Scan for the cell matching the given text and deliver its [x, y] coordinate at center. 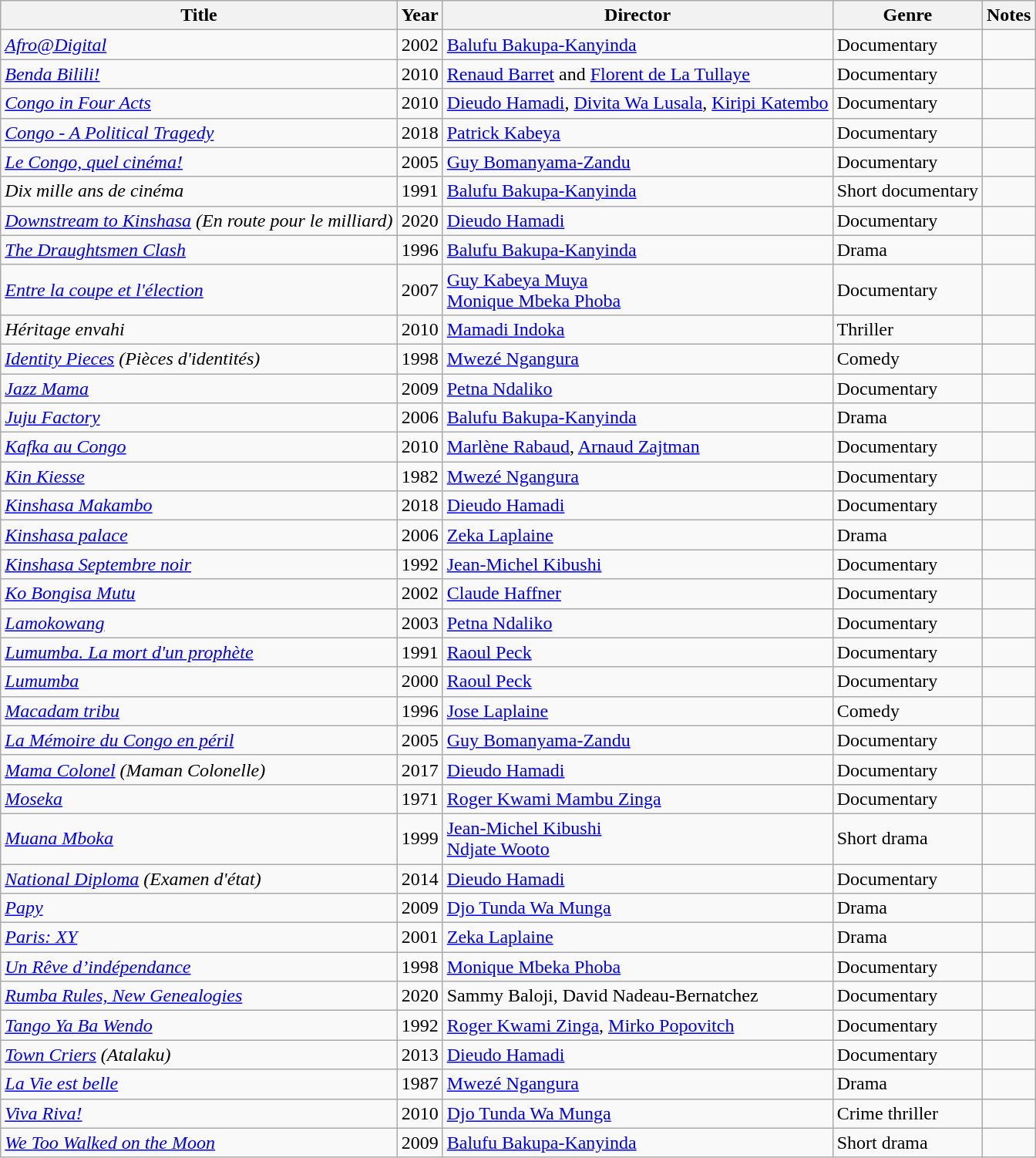
Héritage envahi [199, 329]
2014 [419, 878]
1987 [419, 1084]
1982 [419, 476]
Ko Bongisa Mutu [199, 594]
Congo - A Political Tragedy [199, 133]
2013 [419, 1055]
Le Congo, quel cinéma! [199, 162]
Juju Factory [199, 418]
Macadam tribu [199, 711]
Kinshasa Septembre noir [199, 564]
Mamadi Indoka [637, 329]
Title [199, 15]
Benda Bilili! [199, 74]
Dix mille ans de cinéma [199, 191]
Lumumba [199, 682]
Guy Kabeya MuyaMonique Mbeka Phoba [637, 290]
Tango Ya Ba Wendo [199, 1025]
Notes [1009, 15]
Rumba Rules, New Genealogies [199, 996]
Un Rêve d’indépendance [199, 967]
Kinshasa palace [199, 535]
Sammy Baloji, David Nadeau-Bernatchez [637, 996]
Kin Kiesse [199, 476]
1999 [419, 839]
Jean-Michel Kibushi [637, 564]
2017 [419, 769]
Monique Mbeka Phoba [637, 967]
1971 [419, 799]
Viva Riva! [199, 1113]
Short documentary [907, 191]
Jean-Michel KibushiNdjate Wooto [637, 839]
Dieudo Hamadi, Divita Wa Lusala, Kiripi Katembo [637, 103]
La Mémoire du Congo en péril [199, 740]
Thriller [907, 329]
2003 [419, 623]
La Vie est belle [199, 1084]
Muana Mboka [199, 839]
Renaud Barret and Florent de La Tullaye [637, 74]
Claude Haffner [637, 594]
Town Criers (Atalaku) [199, 1055]
Congo in Four Acts [199, 103]
Moseka [199, 799]
Lamokowang [199, 623]
Mama Colonel (Maman Colonelle) [199, 769]
Downstream to Kinshasa (En route pour le milliard) [199, 220]
Director [637, 15]
2001 [419, 938]
Patrick Kabeya [637, 133]
Papy [199, 908]
The Draughtsmen Clash [199, 250]
Year [419, 15]
Paris: XY [199, 938]
Jose Laplaine [637, 711]
National Diploma (Examen d'état) [199, 878]
We Too Walked on the Moon [199, 1143]
Roger Kwami Zinga, Mirko Popovitch [637, 1025]
Kinshasa Makambo [199, 506]
2000 [419, 682]
2007 [419, 290]
Identity Pieces (Pièces d'identités) [199, 359]
Afro@Digital [199, 45]
Lumumba. La mort d'un prophète [199, 652]
Crime thriller [907, 1113]
Jazz Mama [199, 388]
Roger Kwami Mambu Zinga [637, 799]
Genre [907, 15]
Entre la coupe et l'élection [199, 290]
Kafka au Congo [199, 447]
Marlène Rabaud, Arnaud Zajtman [637, 447]
